Provide the (x, y) coordinate of the cell's center where the given text is located.  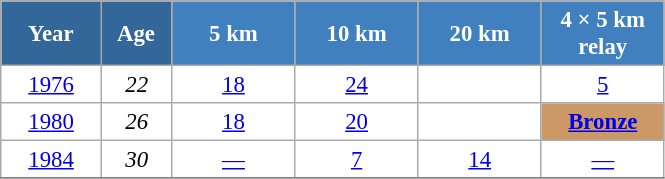
10 km (356, 34)
Age (136, 34)
1980 (52, 122)
Bronze (602, 122)
1976 (52, 85)
20 (356, 122)
5 (602, 85)
5 km (234, 34)
1984 (52, 160)
30 (136, 160)
22 (136, 85)
20 km (480, 34)
26 (136, 122)
24 (356, 85)
Year (52, 34)
14 (480, 160)
4 × 5 km relay (602, 34)
7 (356, 160)
